Identify which cell holds the provided text, then report its (x, y) central coordinate. 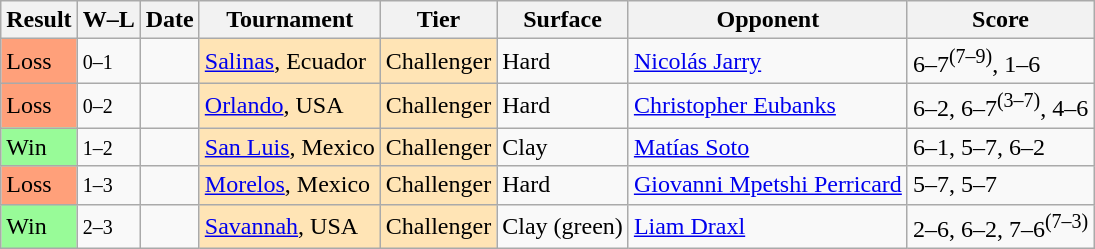
6–7(7–9), 1–6 (1000, 62)
Score (1000, 20)
Morelos, Mexico (290, 185)
5–7, 5–7 (1000, 185)
6–1, 5–7, 6–2 (1000, 147)
Tournament (290, 20)
Orlando, USA (290, 106)
Date (170, 20)
1–3 (108, 185)
Result (39, 20)
Christopher Eubanks (768, 106)
Opponent (768, 20)
Nicolás Jarry (768, 62)
Clay (563, 147)
0–1 (108, 62)
2–3 (108, 226)
6–2, 6–7(3–7), 4–6 (1000, 106)
Giovanni Mpetshi Perricard (768, 185)
Tier (438, 20)
2–6, 6–2, 7–6(7–3) (1000, 226)
Liam Draxl (768, 226)
Savannah, USA (290, 226)
Clay (green) (563, 226)
Surface (563, 20)
Matías Soto (768, 147)
W–L (108, 20)
Salinas, Ecuador (290, 62)
0–2 (108, 106)
San Luis, Mexico (290, 147)
1–2 (108, 147)
